Determine the (X, Y) coordinate at the center of the cell enclosing the given text.  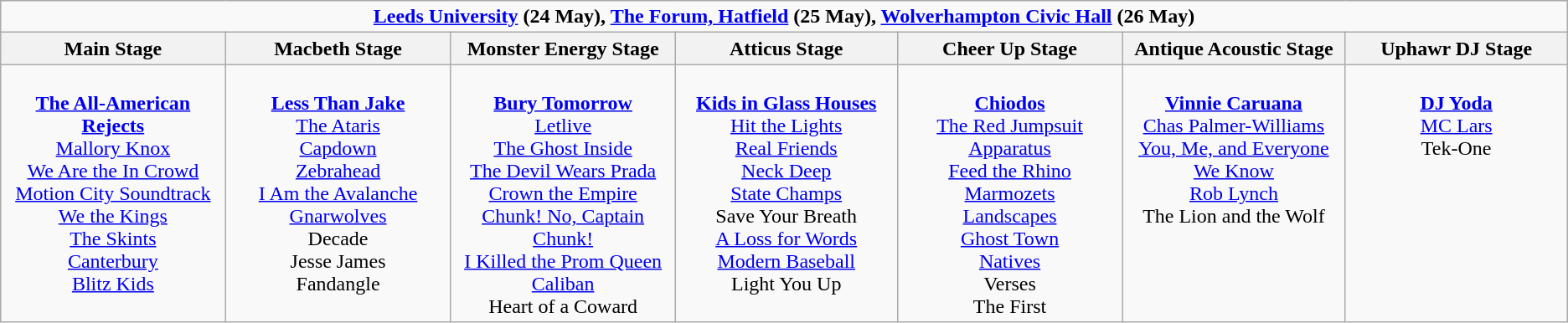
Less Than Jake The Ataris Capdown Zebrahead I Am the Avalanche Gnarwolves Decade Jesse James Fandangle (338, 193)
Antique Acoustic Stage (1234, 49)
Cheer Up Stage (1010, 49)
Uphawr DJ Stage (1456, 49)
Main Stage (113, 49)
Leeds University (24 May), The Forum, Hatfield (25 May), Wolverhampton Civic Hall (26 May) (784, 17)
Vinnie Caruana Chas Palmer-Williams You, Me, and Everyone We Know Rob Lynch The Lion and the Wolf (1234, 193)
Atticus Stage (786, 49)
Kids in Glass Houses Hit the Lights Real Friends Neck Deep State Champs Save Your Breath A Loss for Words Modern Baseball Light You Up (786, 193)
The All-American Rejects Mallory Knox We Are the In Crowd Motion City Soundtrack We the Kings The Skints Canterbury Blitz Kids (113, 193)
Chiodos The Red Jumpsuit Apparatus Feed the Rhino Marmozets Landscapes Ghost Town Natives Verses The First (1010, 193)
DJ Yoda MC Lars Tek-One (1456, 193)
Monster Energy Stage (563, 49)
Macbeth Stage (338, 49)
